Provide the (X, Y) coordinate of the cell's center where the given text is located.  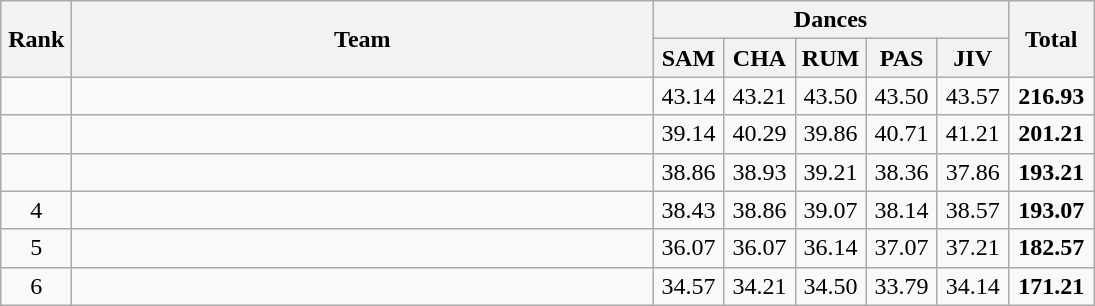
41.21 (972, 134)
34.57 (688, 286)
Rank (36, 39)
38.36 (902, 172)
PAS (902, 58)
37.07 (902, 248)
6 (36, 286)
Total (1051, 39)
40.71 (902, 134)
4 (36, 210)
38.57 (972, 210)
43.57 (972, 96)
CHA (760, 58)
RUM (830, 58)
182.57 (1051, 248)
39.14 (688, 134)
JIV (972, 58)
36.14 (830, 248)
193.07 (1051, 210)
43.14 (688, 96)
39.21 (830, 172)
193.21 (1051, 172)
5 (36, 248)
37.21 (972, 248)
37.86 (972, 172)
39.07 (830, 210)
33.79 (902, 286)
38.93 (760, 172)
216.93 (1051, 96)
38.14 (902, 210)
Team (362, 39)
34.21 (760, 286)
201.21 (1051, 134)
Dances (830, 20)
34.50 (830, 286)
SAM (688, 58)
39.86 (830, 134)
40.29 (760, 134)
38.43 (688, 210)
171.21 (1051, 286)
34.14 (972, 286)
43.21 (760, 96)
